Search for the cell housing the specified text and yield its (X, Y) center coordinate. 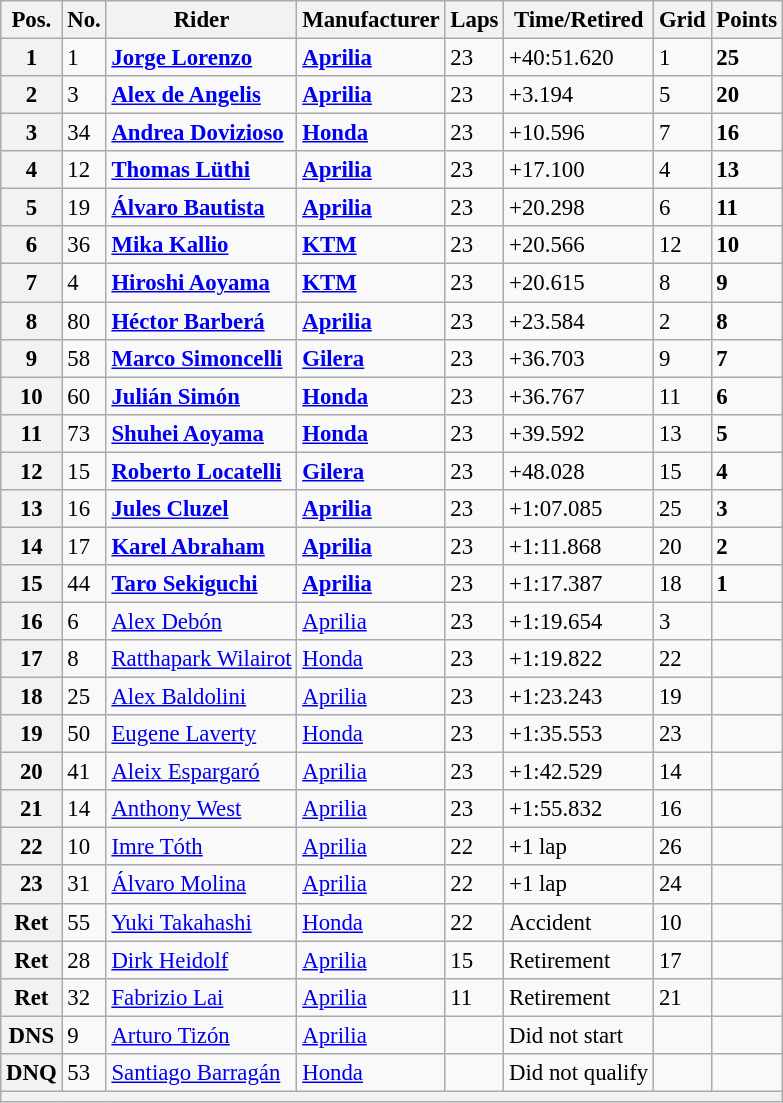
Aleix Espargaró (202, 772)
Marco Simoncelli (202, 358)
+1:19.654 (579, 621)
+39.592 (579, 433)
+23.584 (579, 321)
+20.566 (579, 245)
44 (84, 584)
50 (84, 734)
+1:23.243 (579, 697)
Karel Abraham (202, 546)
Alex de Angelis (202, 95)
+1:55.832 (579, 809)
DNQ (32, 1073)
Roberto Locatelli (202, 471)
Álvaro Bautista (202, 208)
Héctor Barberá (202, 321)
+36.767 (579, 396)
Yuki Takahashi (202, 922)
24 (682, 885)
Arturo Tizón (202, 1035)
+1:35.553 (579, 734)
Eugene Laverty (202, 734)
+1:17.387 (579, 584)
Did not start (579, 1035)
28 (84, 960)
Álvaro Molina (202, 885)
+1:42.529 (579, 772)
+1:19.822 (579, 659)
Points (746, 20)
Fabrizio Lai (202, 997)
Laps (474, 20)
+1:07.085 (579, 509)
58 (84, 358)
DNS (32, 1035)
Grid (682, 20)
+20.615 (579, 283)
Julián Simón (202, 396)
Dirk Heidolf (202, 960)
41 (84, 772)
34 (84, 133)
Imre Tóth (202, 847)
+48.028 (579, 471)
Pos. (32, 20)
80 (84, 321)
Hiroshi Aoyama (202, 283)
Mika Kallio (202, 245)
+1:11.868 (579, 546)
Rider (202, 20)
Alex Baldolini (202, 697)
+36.703 (579, 358)
+20.298 (579, 208)
53 (84, 1073)
73 (84, 433)
Santiago Barragán (202, 1073)
Accident (579, 922)
36 (84, 245)
Jorge Lorenzo (202, 58)
Thomas Lüthi (202, 170)
No. (84, 20)
Time/Retired (579, 20)
60 (84, 396)
32 (84, 997)
Taro Sekiguchi (202, 584)
+17.100 (579, 170)
+10.596 (579, 133)
Shuhei Aoyama (202, 433)
31 (84, 885)
Ratthapark Wilairot (202, 659)
Did not qualify (579, 1073)
55 (84, 922)
26 (682, 847)
Jules Cluzel (202, 509)
Alex Debón (202, 621)
Manufacturer (371, 20)
Anthony West (202, 809)
Andrea Dovizioso (202, 133)
+3.194 (579, 95)
+40:51.620 (579, 58)
